From the cell containing the given text, extract its center point as (X, Y) coordinate. 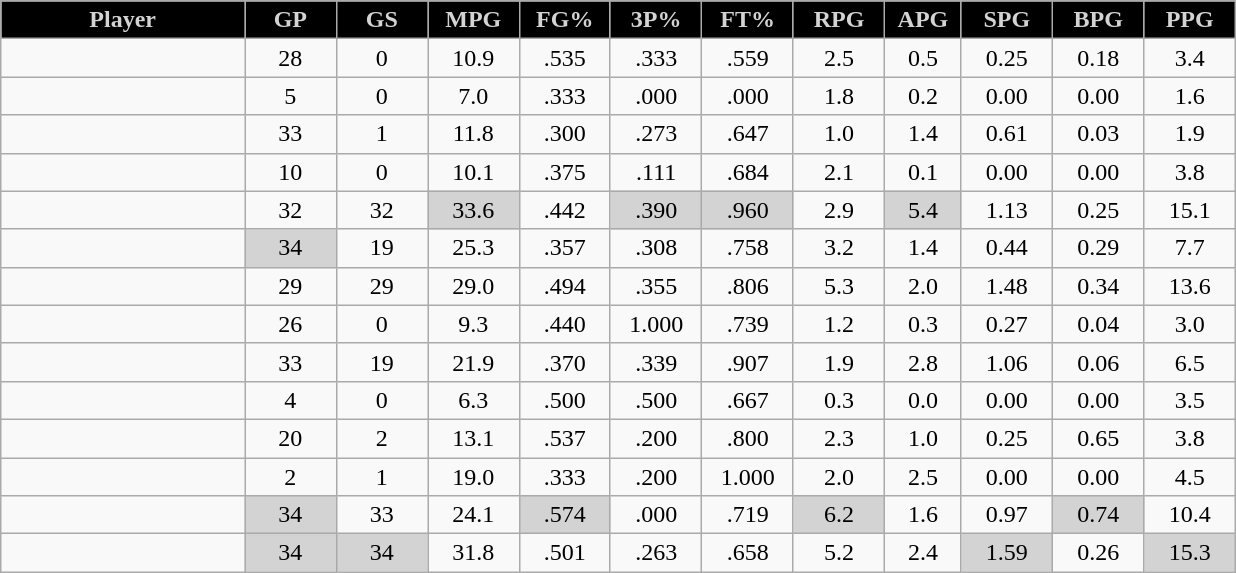
.758 (748, 248)
29.0 (474, 286)
15.3 (1190, 553)
13.6 (1190, 286)
0.0 (923, 400)
6.3 (474, 400)
13.1 (474, 438)
11.8 (474, 134)
10.1 (474, 172)
10 (290, 172)
0.65 (1098, 438)
.300 (564, 134)
GS (382, 20)
5.2 (838, 553)
31.8 (474, 553)
2.3 (838, 438)
.647 (748, 134)
33.6 (474, 210)
.535 (564, 58)
.440 (564, 324)
20 (290, 438)
26 (290, 324)
.574 (564, 515)
3.2 (838, 248)
1.13 (1006, 210)
RPG (838, 20)
4.5 (1190, 477)
0.97 (1006, 515)
APG (923, 20)
.667 (748, 400)
0.06 (1098, 362)
.684 (748, 172)
1.59 (1006, 553)
3.0 (1190, 324)
0.2 (923, 96)
.800 (748, 438)
FT% (748, 20)
0.44 (1006, 248)
Player (123, 20)
2.9 (838, 210)
15.1 (1190, 210)
21.9 (474, 362)
.370 (564, 362)
19.0 (474, 477)
0.61 (1006, 134)
0.03 (1098, 134)
28 (290, 58)
.263 (656, 553)
GP (290, 20)
SPG (1006, 20)
.375 (564, 172)
.719 (748, 515)
0.27 (1006, 324)
2.1 (838, 172)
0.26 (1098, 553)
0.5 (923, 58)
2.8 (923, 362)
0.29 (1098, 248)
.806 (748, 286)
.559 (748, 58)
3.5 (1190, 400)
.907 (748, 362)
BPG (1098, 20)
10.4 (1190, 515)
6.5 (1190, 362)
.960 (748, 210)
.357 (564, 248)
.501 (564, 553)
1.48 (1006, 286)
7.0 (474, 96)
5.4 (923, 210)
5.3 (838, 286)
1.8 (838, 96)
3P% (656, 20)
9.3 (474, 324)
.739 (748, 324)
1.06 (1006, 362)
PPG (1190, 20)
.308 (656, 248)
FG% (564, 20)
0.34 (1098, 286)
MPG (474, 20)
25.3 (474, 248)
10.9 (474, 58)
.537 (564, 438)
.390 (656, 210)
.355 (656, 286)
.658 (748, 553)
1.2 (838, 324)
4 (290, 400)
0.1 (923, 172)
24.1 (474, 515)
6.2 (838, 515)
0.04 (1098, 324)
7.7 (1190, 248)
.494 (564, 286)
.339 (656, 362)
5 (290, 96)
3.4 (1190, 58)
0.74 (1098, 515)
2.4 (923, 553)
.442 (564, 210)
.111 (656, 172)
.273 (656, 134)
0.18 (1098, 58)
